Capture the cell that displays the provided text and extract its (x, y) central coordinate. 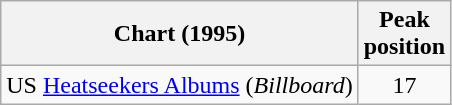
17 (404, 85)
Peakposition (404, 34)
Chart (1995) (180, 34)
US Heatseekers Albums (Billboard) (180, 85)
